From the cell containing the given text, extract its center point as [X, Y] coordinate. 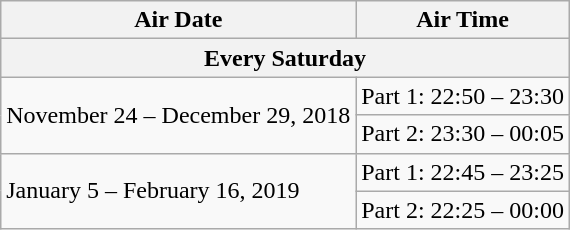
Part 1: 22:50 – 23:30 [463, 96]
January 5 – February 16, 2019 [178, 191]
Air Time [463, 20]
Every Saturday [286, 58]
November 24 – December 29, 2018 [178, 115]
Part 2: 23:30 – 00:05 [463, 134]
Part 1: 22:45 – 23:25 [463, 172]
Air Date [178, 20]
Part 2: 22:25 – 00:00 [463, 210]
